Determine the (x, y) coordinate at the center of the cell enclosing the given text.  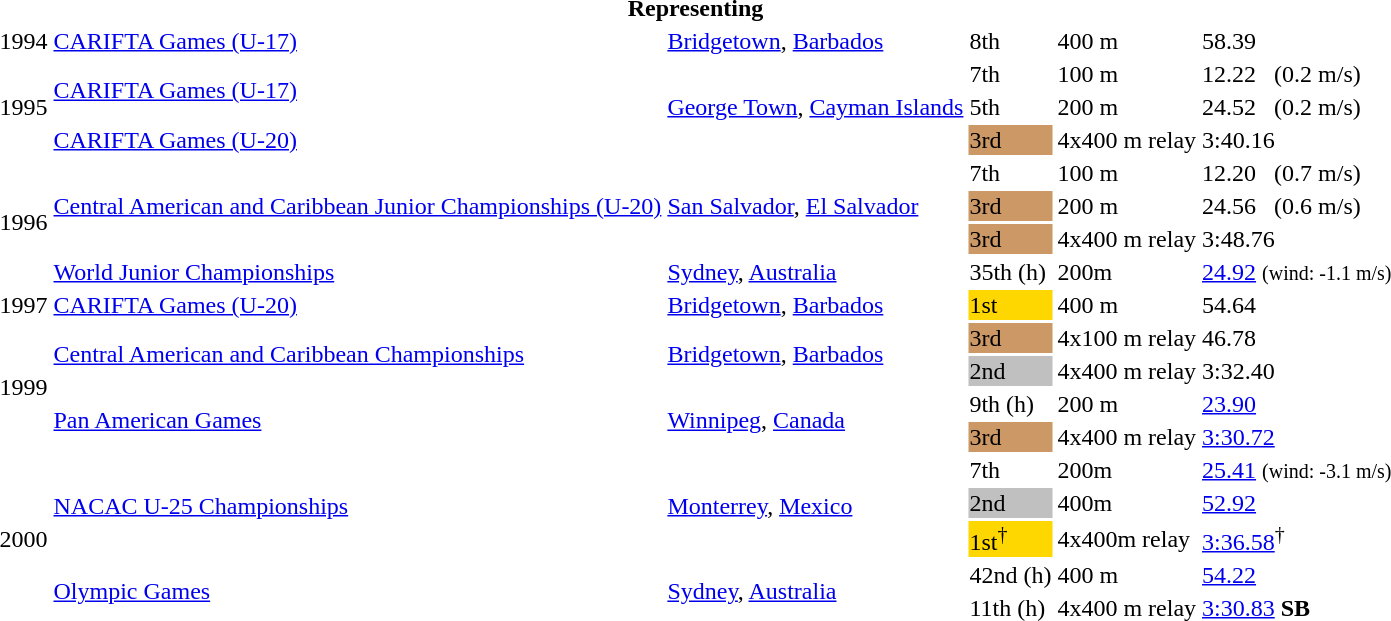
Central American and Caribbean Junior Championships (U-20) (358, 206)
4x400m relay (1127, 539)
9th (h) (1010, 404)
1st† (1010, 539)
1st (1010, 305)
San Salvador, El Salvador (816, 206)
42nd (h) (1010, 575)
Central American and Caribbean Championships (358, 354)
NACAC U-25 Championships (358, 506)
35th (h) (1010, 272)
Sydney, Australia (816, 272)
George Town, Cayman Islands (816, 107)
Pan American Games (358, 420)
8th (1010, 41)
400m (1127, 503)
World Junior Championships (358, 272)
Monterrey, Mexico (816, 506)
4x100 m relay (1127, 338)
Winnipeg, Canada (816, 420)
5th (1010, 107)
